Detect which cell encompasses the target text, then output its [x, y] center coordinate. 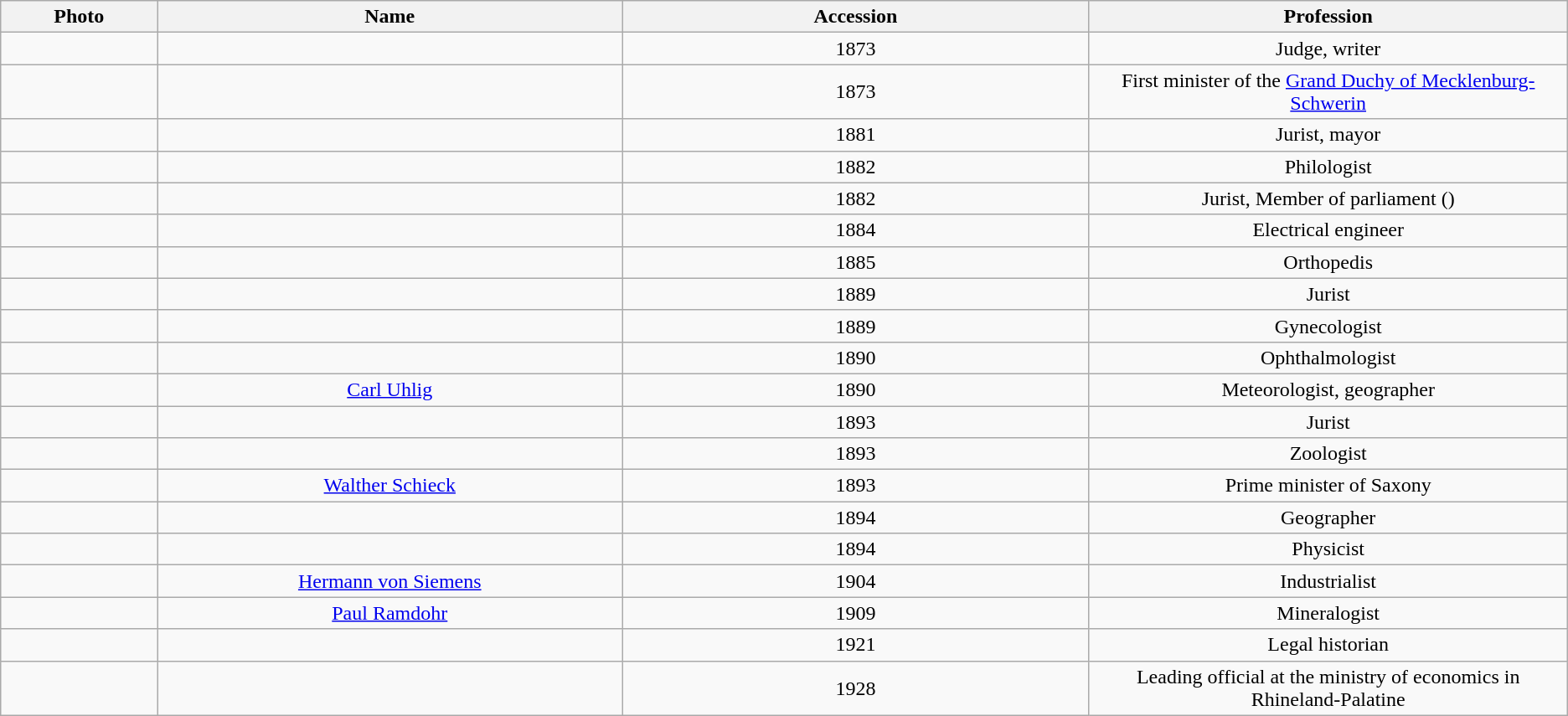
Leading official at the ministry of economics in Rhineland-Palatine [1328, 688]
Prime minister of Saxony [1328, 486]
1921 [856, 645]
Electrical engineer [1328, 230]
Hermann von Siemens [390, 581]
Gynecologist [1328, 326]
Mineralogist [1328, 613]
Judge, writer [1328, 49]
Walther Schieck [390, 486]
Geographer [1328, 518]
First minister of the Grand Duchy of Mecklenburg-Schwerin [1328, 92]
Orthopedis [1328, 262]
1928 [856, 688]
Physicist [1328, 549]
Meteorologist, geographer [1328, 389]
1904 [856, 581]
Carl Uhlig [390, 389]
Name [390, 17]
Legal historian [1328, 645]
Photo [79, 17]
Ophthalmologist [1328, 358]
Accession [856, 17]
Paul Ramdohr [390, 613]
1881 [856, 135]
Industrialist [1328, 581]
1909 [856, 613]
1884 [856, 230]
Zoologist [1328, 454]
Jurist, Member of parliament () [1328, 198]
Jurist, mayor [1328, 135]
1885 [856, 262]
Profession [1328, 17]
Philologist [1328, 167]
